Provide the [x, y] coordinate of the cell's center where the given text is located.  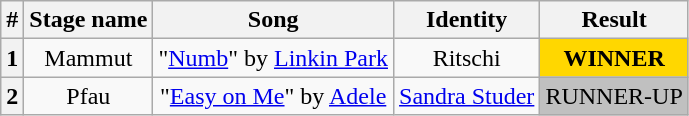
Song [274, 20]
Pfau [88, 96]
Result [614, 20]
"Easy on Me" by Adele [274, 96]
Mammut [88, 58]
2 [12, 96]
# [12, 20]
Identity [467, 20]
"Numb" by Linkin Park [274, 58]
Stage name [88, 20]
1 [12, 58]
Sandra Studer [467, 96]
WINNER [614, 58]
RUNNER-UP [614, 96]
Ritschi [467, 58]
